Provide the [X, Y] coordinate of the cell's center where the given text is located.  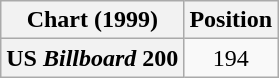
Position [231, 20]
Chart (1999) [92, 20]
US Billboard 200 [92, 58]
194 [231, 58]
